Extract the [X, Y] coordinate from the center of the cell holding the provided text.  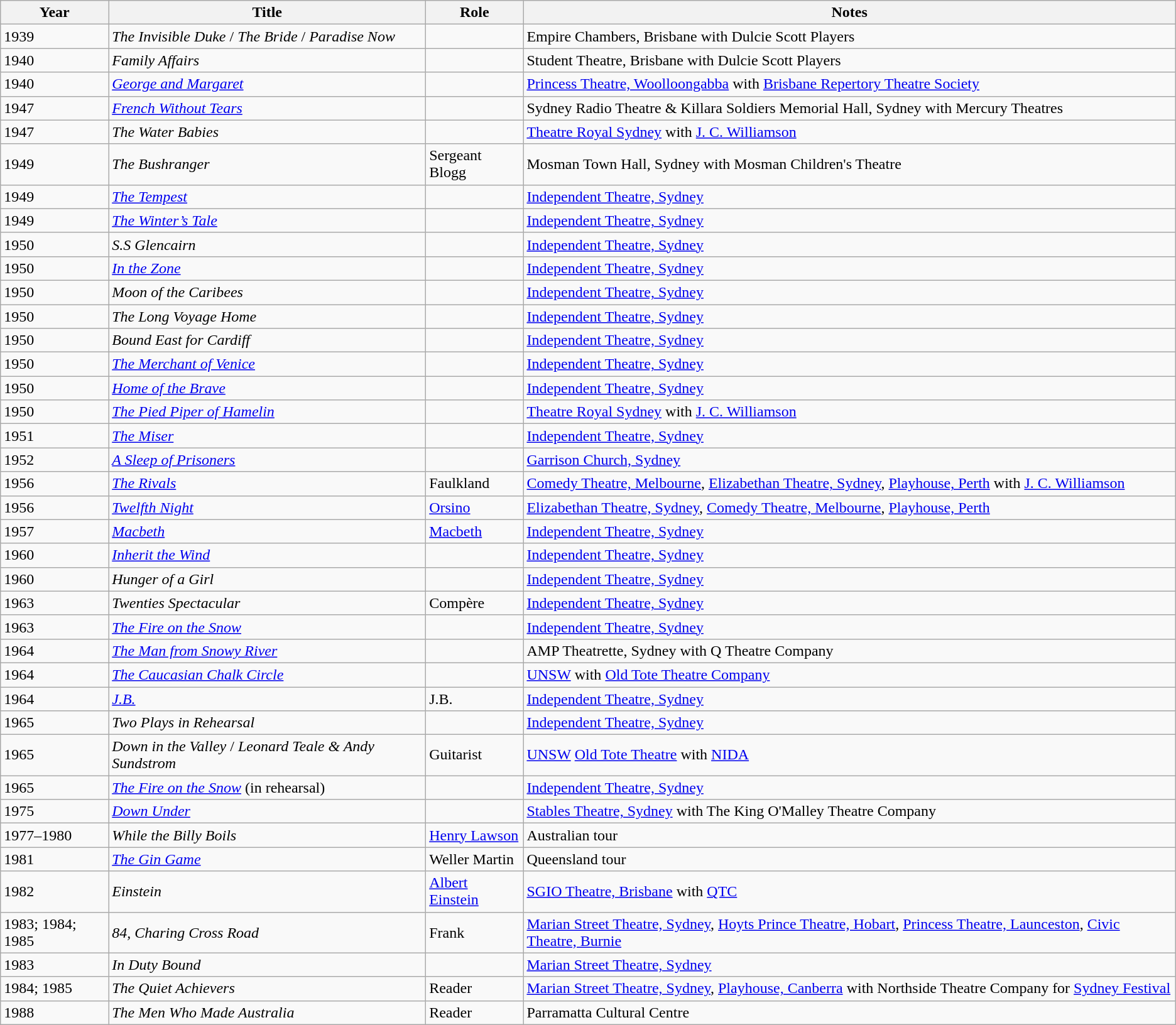
Sergeant Blogg [475, 165]
Bound East for Cardiff [268, 340]
Year [55, 13]
1988 [55, 1012]
Moon of the Caribees [268, 292]
Notes [849, 13]
SGIO Theatre, Brisbane with QTC [849, 892]
Hunger of a Girl [268, 579]
Student Theatre, Brisbane with Dulcie Scott Players [849, 60]
The Quiet Achievers [268, 989]
The Invisible Duke / The Bride / Paradise Now [268, 36]
AMP Theatrette, Sydney with Q Theatre Company [849, 651]
1984; 1985 [55, 989]
1982 [55, 892]
Frank [475, 932]
Twenties Spectacular [268, 603]
84, Charing Cross Road [268, 932]
Down Under [268, 811]
UNSW with Old Tote Theatre Company [849, 675]
Einstein [268, 892]
Parramatta Cultural Centre [849, 1012]
The Fire on the Snow (in rehearsal) [268, 788]
S.S Glencairn [268, 244]
Australian tour [849, 835]
Princess Theatre, Woolloongabba with Brisbane Repertory Theatre Society [849, 84]
Stables Theatre, Sydney with The King O'Malley Theatre Company [849, 811]
Albert Einstein [475, 892]
The Long Voyage Home [268, 316]
1977–1980 [55, 835]
While the Billy Boils [268, 835]
Faulkland [475, 484]
French Without Tears [268, 108]
George and Margaret [268, 84]
Role [475, 13]
Orsino [475, 507]
The Merchant of Venice [268, 364]
Mosman Town Hall, Sydney with Mosman Children's Theatre [849, 165]
1957 [55, 531]
The Man from Snowy River [268, 651]
The Fire on the Snow [268, 627]
1975 [55, 811]
The Pied Piper of Hamelin [268, 412]
The Bushranger [268, 165]
The Winter’s Tale [268, 220]
Twelfth Night [268, 507]
The Tempest [268, 197]
Marian Street Theatre, Sydney [849, 965]
A Sleep of Prisoners [268, 460]
1952 [55, 460]
Family Affairs [268, 60]
The Caucasian Chalk Circle [268, 675]
Compère [475, 603]
Marian Street Theatre, Sydney, Playhouse, Canberra with Northside Theatre Company for Sydney Festival [849, 989]
Comedy Theatre, Melbourne, Elizabethan Theatre, Sydney, Playhouse, Perth with J. C. Williamson [849, 484]
Weller Martin [475, 859]
Queensland tour [849, 859]
Henry Lawson [475, 835]
UNSW Old Tote Theatre with NIDA [849, 755]
The Gin Game [268, 859]
Two Plays in Rehearsal [268, 723]
1983 [55, 965]
The Miser [268, 436]
Sydney Radio Theatre & Killara Soldiers Memorial Hall, Sydney with Mercury Theatres [849, 108]
Down in the Valley / Leonard Teale & Andy Sundstrom [268, 755]
1983; 1984; 1985 [55, 932]
Title [268, 13]
Garrison Church, Sydney [849, 460]
In the Zone [268, 268]
1939 [55, 36]
Home of the Brave [268, 388]
Marian Street Theatre, Sydney, Hoyts Prince Theatre, Hobart, Princess Theatre, Launceston, Civic Theatre, Burnie [849, 932]
Inherit the Wind [268, 555]
1951 [55, 436]
Guitarist [475, 755]
In Duty Bound [268, 965]
The Men Who Made Australia [268, 1012]
Empire Chambers, Brisbane with Dulcie Scott Players [849, 36]
Elizabethan Theatre, Sydney, Comedy Theatre, Melbourne, Playhouse, Perth [849, 507]
1981 [55, 859]
The Rivals [268, 484]
The Water Babies [268, 132]
